Return the [X, Y] coordinate for the center point of the cell that contains the specified text.  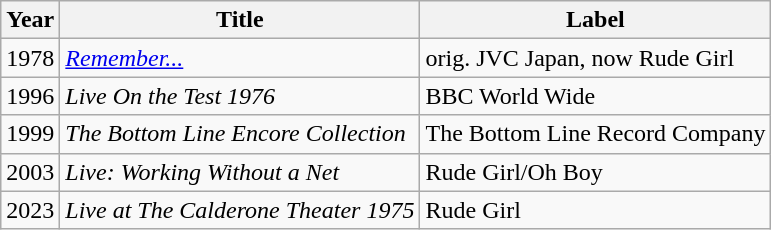
1978 [30, 58]
The Bottom Line Record Company [596, 134]
Live: Working Without a Net [240, 172]
Year [30, 20]
Label [596, 20]
The Bottom Line Encore Collection [240, 134]
Title [240, 20]
2003 [30, 172]
1996 [30, 96]
BBC World Wide [596, 96]
1999 [30, 134]
Rude Girl [596, 210]
Live at The Calderone Theater 1975 [240, 210]
Remember... [240, 58]
Live On the Test 1976 [240, 96]
2023 [30, 210]
orig. JVC Japan, now Rude Girl [596, 58]
Rude Girl/Oh Boy [596, 172]
